For the text-containing cell, return its midpoint in (X, Y) coordinate format. 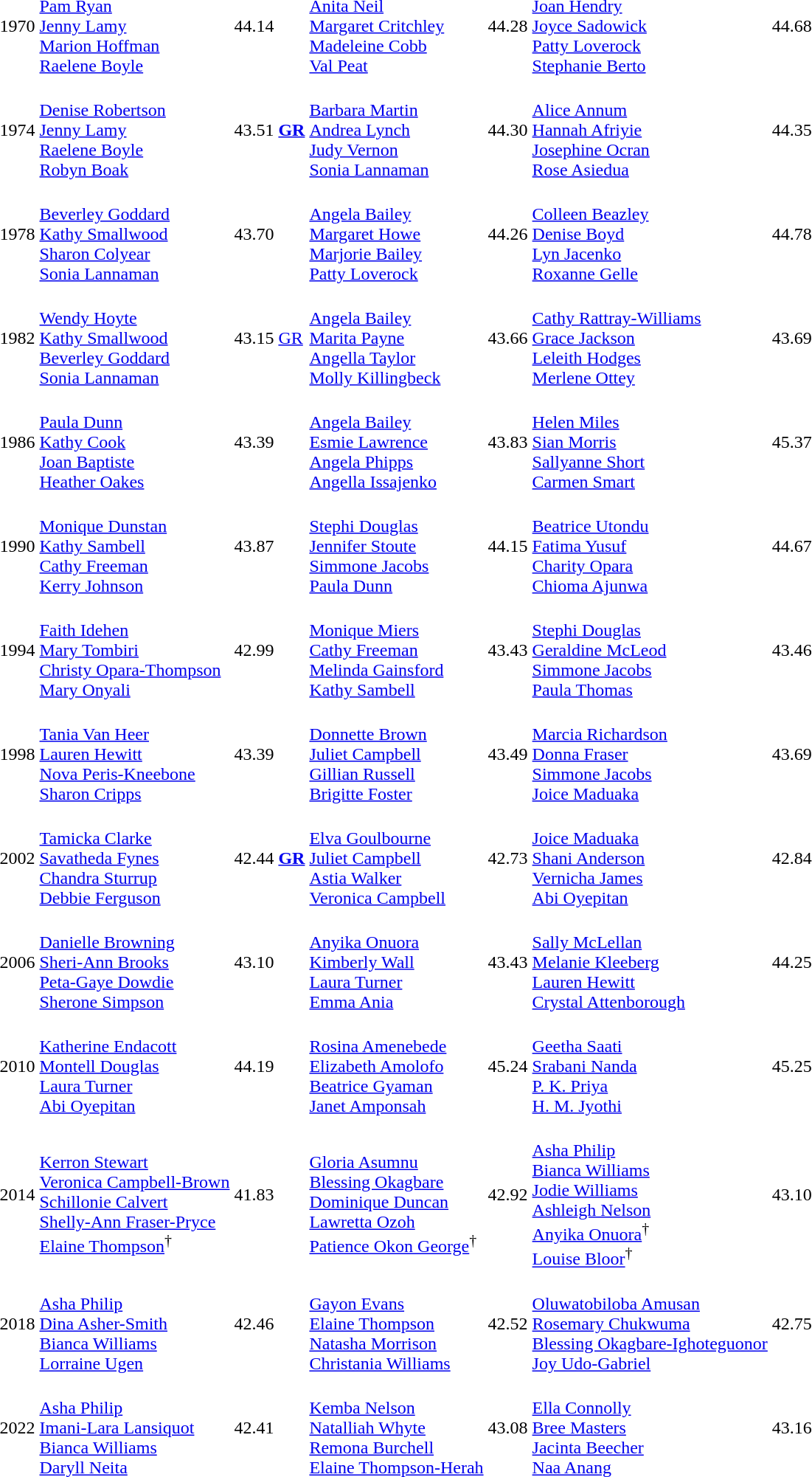
42.46 (270, 1324)
Danielle BrowningSheri-Ann BrooksPeta-Gaye DowdieSherone Simpson (134, 962)
Sally McLellanMelanie KleebergLauren HewittCrystal Attenborough (650, 962)
Gayon EvansElaine ThompsonNatasha MorrisonChristania Williams (397, 1324)
42.73 (507, 858)
42.52 (507, 1324)
Alice AnnumHannah AfriyieJosephine OcranRose Asiedua (650, 130)
44.19 (270, 1066)
Marcia RichardsonDonna FraserSimmone JacobsJoice Maduaka (650, 754)
41.83 (270, 1195)
Katherine EndacottMontell DouglasLaura TurnerAbi Oyepitan (134, 1066)
Stephi DouglasGeraldine McLeodSimmone JacobsPaula Thomas (650, 650)
Rosina AmenebedeElizabeth AmolofoBeatrice GyamanJanet Amponsah (397, 1066)
Angela BaileyMarita PayneAngella TaylorMolly Killingbeck (397, 338)
44.15 (507, 546)
Angela BaileyMargaret HoweMarjorie BaileyPatty Loverock (397, 234)
Angela BaileyEsmie LawrenceAngela PhippsAngella Issajenko (397, 442)
44.30 (507, 130)
44.26 (507, 234)
Paula DunnKathy CookJoan BaptisteHeather Oakes (134, 442)
43.70 (270, 234)
Geetha SaatiSrabani NandaP. K. PriyaH. M. Jyothi (650, 1066)
Wendy HoyteKathy SmallwoodBeverley GoddardSonia Lannaman (134, 338)
Donnette BrownJuliet CampbellGillian RussellBrigitte Foster (397, 754)
43.66 (507, 338)
43.49 (507, 754)
42.99 (270, 650)
Tania Van HeerLauren HewittNova Peris-KneeboneSharon Cripps (134, 754)
Cathy Rattray-WilliamsGrace JacksonLeleith HodgesMerlene Ottey (650, 338)
Asha PhilipDina Asher-SmithBianca WilliamsLorraine Ugen (134, 1324)
43.15 GR (270, 338)
Monique MiersCathy FreemanMelinda GainsfordKathy Sambell (397, 650)
43.87 (270, 546)
Asha PhilipBianca WilliamsJodie WilliamsAshleigh NelsonAnyika Onuora†Louise Bloor† (650, 1195)
42.44 GR (270, 858)
Joice MaduakaShani AndersonVernicha JamesAbi Oyepitan (650, 858)
Colleen BeazleyDenise BoydLyn JacenkoRoxanne Gelle (650, 234)
Monique DunstanKathy SambellCathy FreemanKerry Johnson (134, 546)
Beverley GoddardKathy SmallwoodSharon ColyearSonia Lannaman (134, 234)
43.10 (270, 962)
43.83 (507, 442)
Faith IdehenMary TombiriChristy Opara-ThompsonMary Onyali (134, 650)
42.92 (507, 1195)
Barbara MartinAndrea LynchJudy VernonSonia Lannaman (397, 130)
Gloria AsumnuBlessing OkagbareDominique DuncanLawretta OzohPatience Okon George† (397, 1195)
Helen MilesSian MorrisSallyanne ShortCarmen Smart (650, 442)
Elva GoulbourneJuliet CampbellAstia WalkerVeronica Campbell (397, 858)
Kerron StewartVeronica Campbell-BrownSchillonie CalvertShelly-Ann Fraser-PryceElaine Thompson† (134, 1195)
Anyika OnuoraKimberly WallLaura TurnerEmma Ania (397, 962)
Denise RobertsonJenny LamyRaelene BoyleRobyn Boak (134, 130)
43.51 GR (270, 130)
Beatrice UtonduFatima YusufCharity OparaChioma Ajunwa (650, 546)
45.24 (507, 1066)
Stephi DouglasJennifer StouteSimmone JacobsPaula Dunn (397, 546)
Oluwatobiloba AmusanRosemary ChukwumaBlessing Okagbare-IghoteguonorJoy Udo-Gabriel (650, 1324)
Tamicka ClarkeSavatheda FynesChandra SturrupDebbie Ferguson (134, 858)
